Locate the cell with the specified text and output its (X, Y) center coordinate. 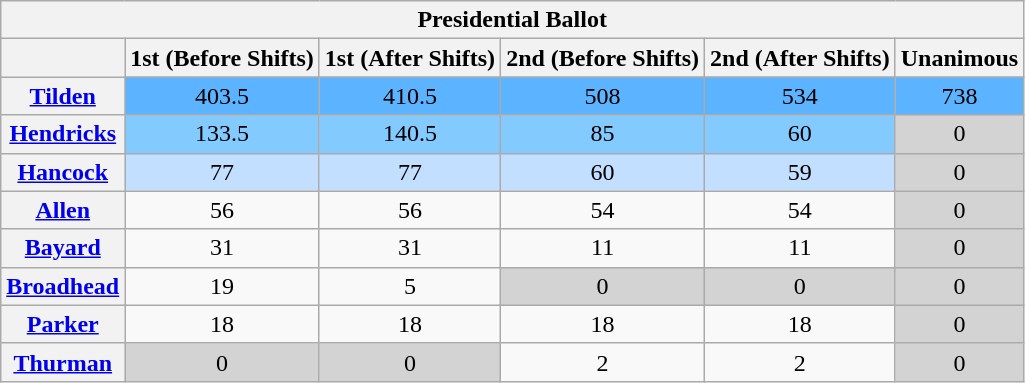
Thurman (63, 362)
2nd (After Shifts) (800, 58)
Allen (63, 210)
508 (603, 96)
133.5 (222, 134)
410.5 (410, 96)
Bayard (63, 248)
5 (410, 286)
Hendricks (63, 134)
534 (800, 96)
Parker (63, 324)
Tilden (63, 96)
1st (After Shifts) (410, 58)
Hancock (63, 172)
85 (603, 134)
59 (800, 172)
738 (959, 96)
19 (222, 286)
403.5 (222, 96)
140.5 (410, 134)
Broadhead (63, 286)
Unanimous (959, 58)
1st (Before Shifts) (222, 58)
2nd (Before Shifts) (603, 58)
Presidential Ballot (512, 20)
